For the text-containing cell, return its midpoint in [x, y] coordinate format. 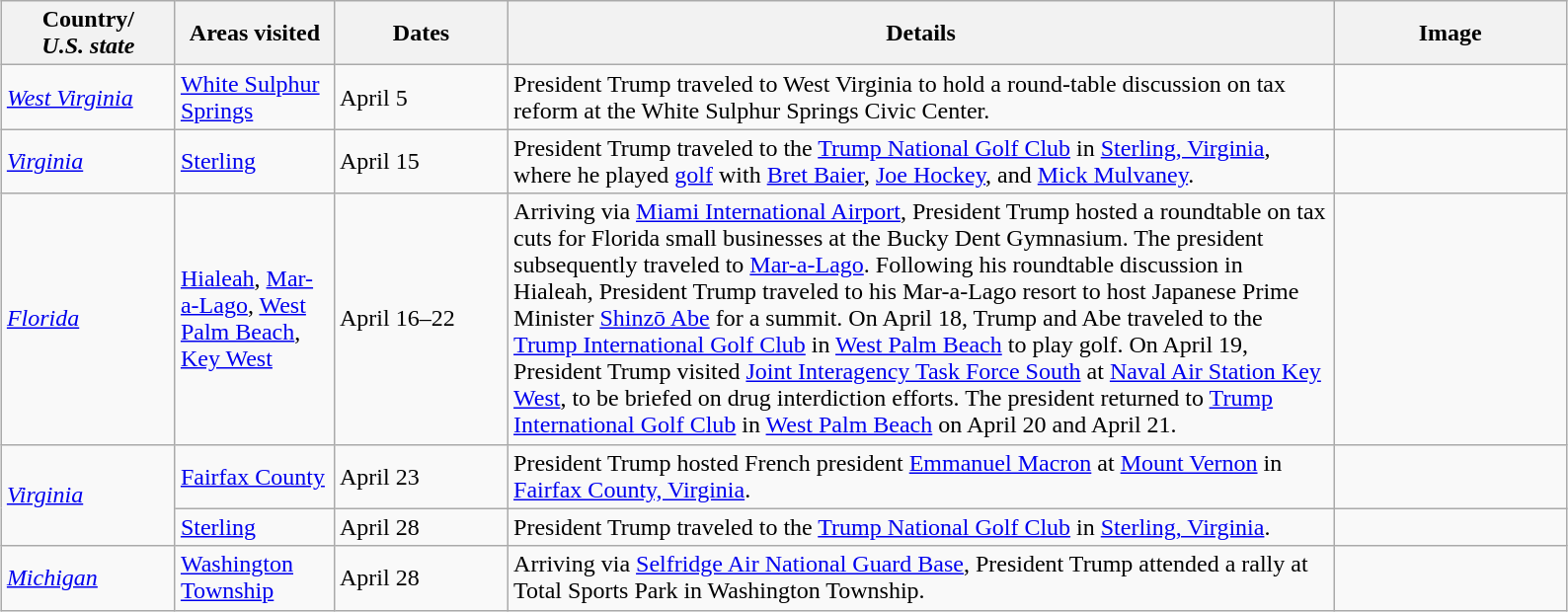
Dates [421, 34]
President Trump traveled to the Trump National Golf Club in Sterling, Virginia. [921, 527]
Florida [88, 319]
April 15 [421, 162]
Hialeah, Mar-a-Lago, West Palm Beach, Key West [255, 319]
Country/U.S. state [88, 34]
Arriving via Selfridge Air National Guard Base, President Trump attended a rally at Total Sports Park in Washington Township. [921, 578]
White Sulphur Springs [255, 97]
Image [1450, 34]
Details [921, 34]
President Trump hosted French president Emmanuel Macron at Mount Vernon in Fairfax County, Virginia. [921, 476]
President Trump traveled to West Virginia to hold a round-table discussion on tax reform at the White Sulphur Springs Civic Center. [921, 97]
Areas visited [255, 34]
Fairfax County [255, 476]
West Virginia [88, 97]
Michigan [88, 578]
Washington Township [255, 578]
President Trump traveled to the Trump National Golf Club in Sterling, Virginia, where he played golf with Bret Baier, Joe Hockey, and Mick Mulvaney. [921, 162]
April 5 [421, 97]
April 16–22 [421, 319]
April 23 [421, 476]
